Find where the given text appears and provide that cell's center as [X, Y] coordinate. 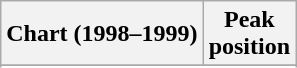
Peakposition [249, 34]
Chart (1998–1999) [102, 34]
